Search for the cell housing the specified text and yield its (X, Y) center coordinate. 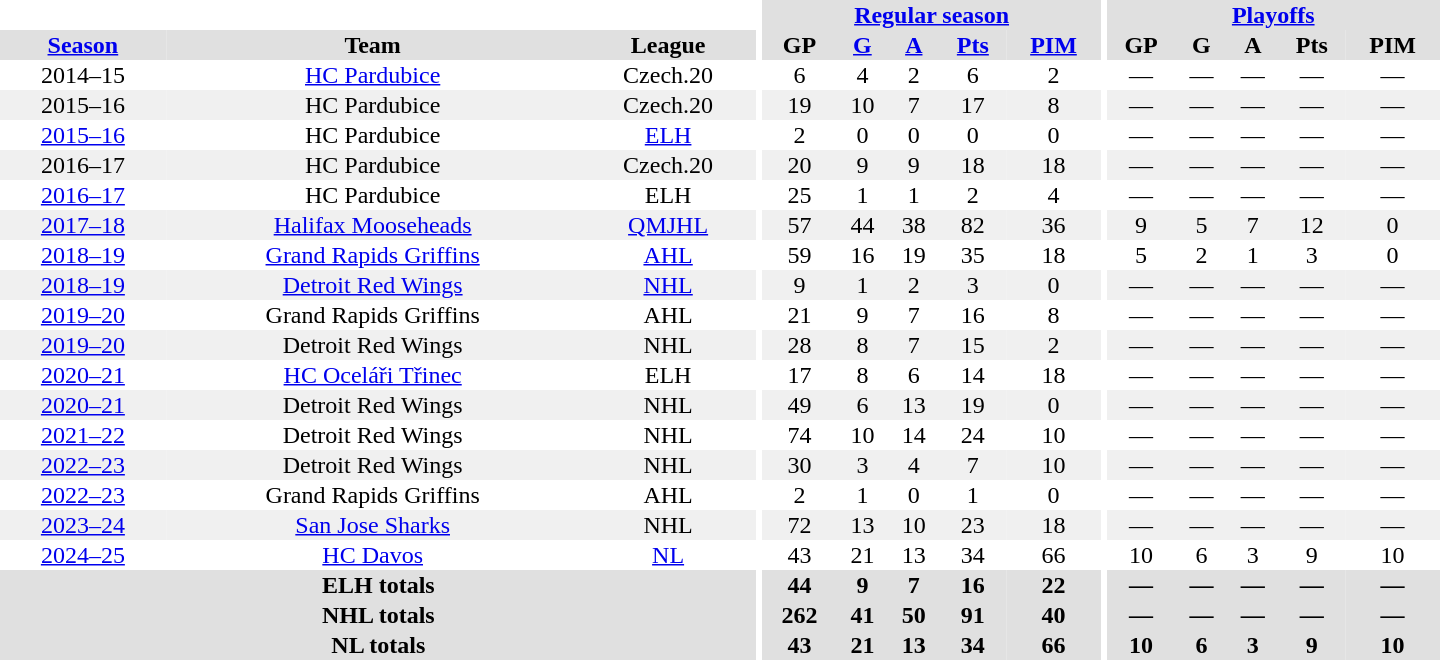
40 (1054, 615)
36 (1054, 225)
35 (974, 255)
20 (799, 165)
59 (799, 255)
262 (799, 615)
Playoffs (1273, 15)
23 (974, 525)
San Jose Sharks (373, 525)
91 (974, 615)
57 (799, 225)
HC Davos (373, 555)
25 (799, 195)
Halifax Mooseheads (373, 225)
2023–24 (83, 525)
50 (914, 615)
22 (1054, 585)
41 (862, 615)
82 (974, 225)
HC Oceláři Třinec (373, 375)
NHL totals (378, 615)
74 (799, 435)
15 (974, 345)
Team (373, 45)
2014–15 (83, 75)
Season (83, 45)
NL totals (378, 645)
12 (1312, 225)
28 (799, 345)
72 (799, 525)
2021–22 (83, 435)
49 (799, 405)
Regular season (931, 15)
League (668, 45)
30 (799, 465)
NL (668, 555)
QMJHL (668, 225)
38 (914, 225)
2017–18 (83, 225)
24 (974, 435)
2024–25 (83, 555)
ELH totals (378, 585)
